Scan for the cell matching the given text and deliver its (X, Y) coordinate at center. 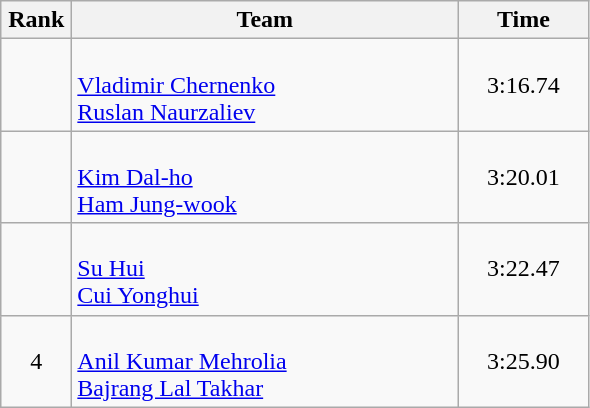
Su HuiCui Yonghui (265, 269)
3:16.74 (524, 85)
3:22.47 (524, 269)
4 (36, 361)
Anil Kumar MehroliaBajrang Lal Takhar (265, 361)
3:20.01 (524, 177)
Team (265, 20)
Time (524, 20)
Rank (36, 20)
3:25.90 (524, 361)
Kim Dal-hoHam Jung-wook (265, 177)
Vladimir ChernenkoRuslan Naurzaliev (265, 85)
